Search for the cell housing the specified text and yield its (X, Y) center coordinate. 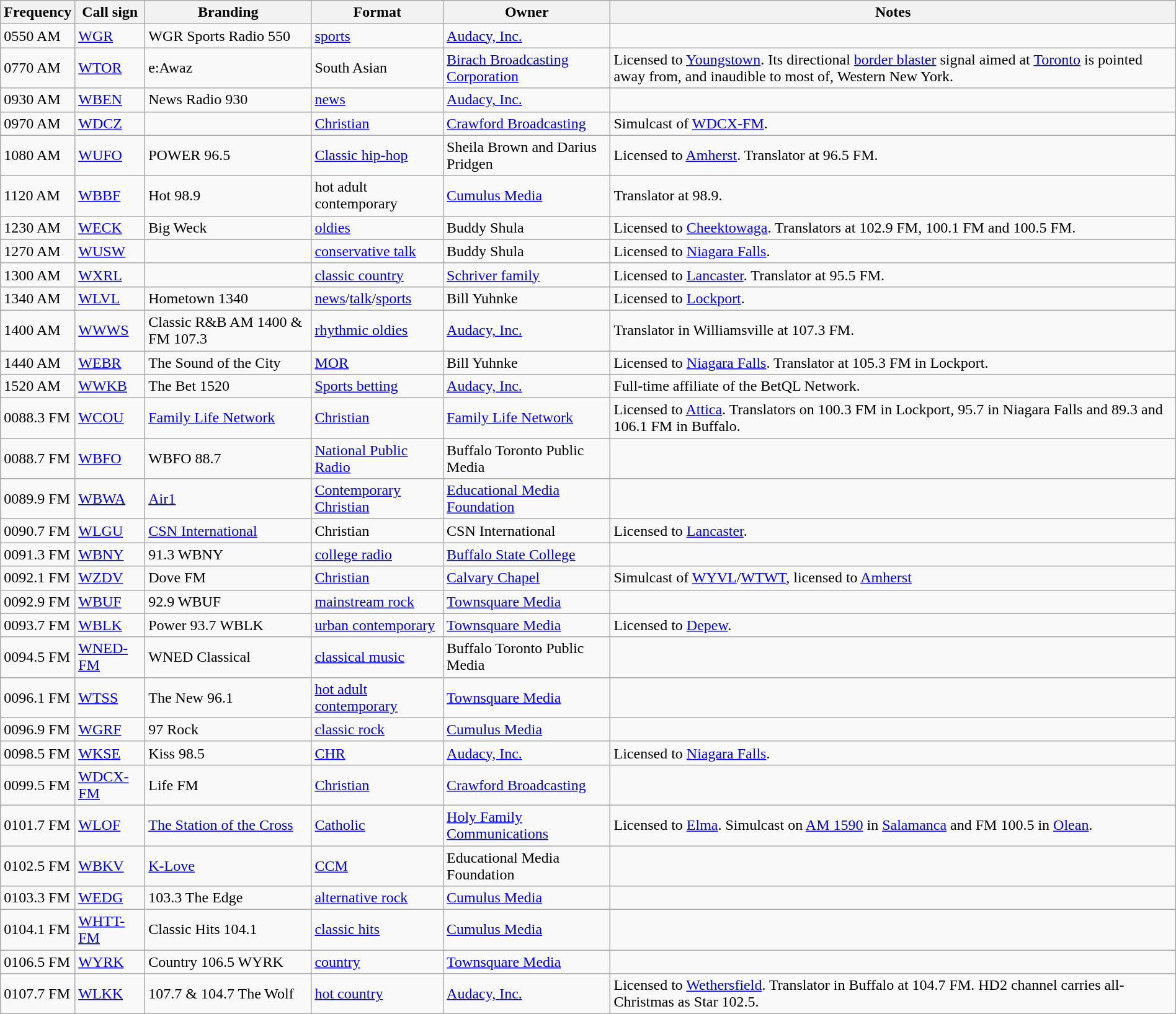
1340 AM (38, 298)
Licensed to Attica. Translators on 100.3 FM in Lockport, 95.7 in Niagara Falls and 89.3 and 106.1 FM in Buffalo. (893, 418)
WBLK (110, 625)
Translator at 98.9. (893, 196)
South Asian (377, 68)
WZDV (110, 578)
Translator in Williamsville at 107.3 FM. (893, 330)
Classic R&B AM 1400 & FM 107.3 (228, 330)
Owner (527, 12)
Power 93.7 WBLK (228, 625)
WBKV (110, 866)
Licensed to Wethersfield. Translator in Buffalo at 104.7 FM. HD2 channel carries all-Christmas as Star 102.5. (893, 994)
0088.7 FM (38, 459)
WLVL (110, 298)
Classic Hits 104.1 (228, 930)
WNED Classical (228, 657)
0096.1 FM (38, 697)
Big Weck (228, 228)
Simulcast of WDCX-FM. (893, 123)
WLKK (110, 994)
news/talk/sports (377, 298)
The New 96.1 (228, 697)
WBFO (110, 459)
K-Love (228, 866)
0102.5 FM (38, 866)
Schriver family (527, 275)
WTOR (110, 68)
hot country (377, 994)
Branding (228, 12)
MOR (377, 363)
97 Rock (228, 729)
CHR (377, 753)
news (377, 100)
WBUF (110, 602)
classic rock (377, 729)
classic country (377, 275)
The Station of the Cross (228, 825)
Calvary Chapel (527, 578)
Licensed to Lockport. (893, 298)
1120 AM (38, 196)
0770 AM (38, 68)
WUSW (110, 251)
rhythmic oldies (377, 330)
0088.3 FM (38, 418)
WUFO (110, 155)
WBEN (110, 100)
0099.5 FM (38, 785)
CCM (377, 866)
107.7 & 104.7 The Wolf (228, 994)
WLOF (110, 825)
1230 AM (38, 228)
POWER 96.5 (228, 155)
WEBR (110, 363)
Licensed to Niagara Falls. Translator at 105.3 FM in Lockport. (893, 363)
0101.7 FM (38, 825)
92.9 WBUF (228, 602)
classical music (377, 657)
0091.3 FM (38, 554)
0970 AM (38, 123)
0096.9 FM (38, 729)
WDCZ (110, 123)
WLGU (110, 531)
Licensed to Amherst. Translator at 96.5 FM. (893, 155)
0103.3 FM (38, 898)
Kiss 98.5 (228, 753)
WHTT-FM (110, 930)
1400 AM (38, 330)
classic hits (377, 930)
WYRK (110, 962)
Dove FM (228, 578)
1520 AM (38, 386)
Buffalo State College (527, 554)
Life FM (228, 785)
WECK (110, 228)
WBNY (110, 554)
1080 AM (38, 155)
Simulcast of WYVL/WTWT, licensed to Amherst (893, 578)
Licensed to Youngstown. Its directional border blaster signal aimed at Toronto is pointed away from, and inaudible to most of, Western New York. (893, 68)
Licensed to Lancaster. Translator at 95.5 FM. (893, 275)
1300 AM (38, 275)
103.3 The Edge (228, 898)
WCOU (110, 418)
0092.9 FM (38, 602)
Frequency (38, 12)
0089.9 FM (38, 499)
e:Awaz (228, 68)
WDCX-FM (110, 785)
WEDG (110, 898)
0090.7 FM (38, 531)
WWKB (110, 386)
mainstream rock (377, 602)
News Radio 930 (228, 100)
1440 AM (38, 363)
Full-time affiliate of the BetQL Network. (893, 386)
WGRF (110, 729)
Hot 98.9 (228, 196)
0093.7 FM (38, 625)
WBBF (110, 196)
The Bet 1520 (228, 386)
WBWA (110, 499)
0104.1 FM (38, 930)
Licensed to Elma. Simulcast on AM 1590 in Salamanca and FM 100.5 in Olean. (893, 825)
91.3 WBNY (228, 554)
0092.1 FM (38, 578)
National Public Radio (377, 459)
Licensed to Lancaster. (893, 531)
alternative rock (377, 898)
Hometown 1340 (228, 298)
Air1 (228, 499)
Holy Family Communications (527, 825)
The Sound of the City (228, 363)
Licensed to Depew. (893, 625)
WBFO 88.7 (228, 459)
oldies (377, 228)
Notes (893, 12)
Contemporary Christian (377, 499)
Sheila Brown and Darius Pridgen (527, 155)
Country 106.5 WYRK (228, 962)
Licensed to Cheektowaga. Translators at 102.9 FM, 100.1 FM and 100.5 FM. (893, 228)
WXRL (110, 275)
country (377, 962)
Call sign (110, 12)
college radio (377, 554)
urban contemporary (377, 625)
WGR Sports Radio 550 (228, 36)
Classic hip-hop (377, 155)
0106.5 FM (38, 962)
Format (377, 12)
WTSS (110, 697)
0094.5 FM (38, 657)
0098.5 FM (38, 753)
WGR (110, 36)
WWWS (110, 330)
Birach Broadcasting Corporation (527, 68)
0930 AM (38, 100)
conservative talk (377, 251)
Sports betting (377, 386)
1270 AM (38, 251)
Catholic (377, 825)
WKSE (110, 753)
0550 AM (38, 36)
WNED-FM (110, 657)
0107.7 FM (38, 994)
sports (377, 36)
